Capture the cell that displays the provided text and extract its (X, Y) central coordinate. 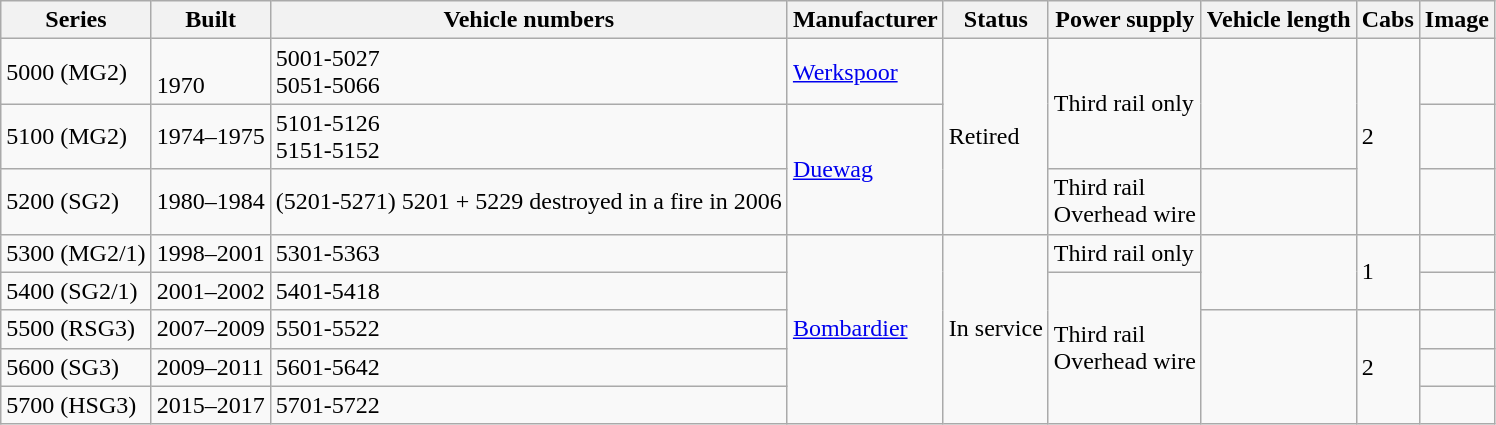
5200 (SG2) (76, 202)
2007–2009 (210, 329)
5401-5418 (528, 291)
5600 (SG3) (76, 367)
Vehicle numbers (528, 20)
Series (76, 20)
Status (996, 20)
5000 (MG2) (76, 72)
Cabs (1388, 20)
5701-5722 (528, 405)
5500 (RSG3) (76, 329)
In service (996, 329)
Manufacturer (865, 20)
5300 (MG2/1) (76, 253)
Image (1456, 20)
5101-51265151-5152 (528, 136)
5100 (MG2) (76, 136)
5400 (SG2/1) (76, 291)
Werkspoor (865, 72)
Bombardier (865, 329)
5601-5642 (528, 367)
Retired (996, 136)
1974–1975 (210, 136)
Built (210, 20)
(5201-5271) 5201 + 5229 destroyed in a fire in 2006 (528, 202)
1998–2001 (210, 253)
5001-50275051-5066 (528, 72)
5700 (HSG3) (76, 405)
1970 (210, 72)
Power supply (1124, 20)
Vehicle length (1278, 20)
5501-5522 (528, 329)
Duewag (865, 169)
2001–2002 (210, 291)
2015–2017 (210, 405)
2009–2011 (210, 367)
1 (1388, 272)
5301-5363 (528, 253)
1980–1984 (210, 202)
